Determine the (x, y) coordinate at the center of the cell enclosing the given text.  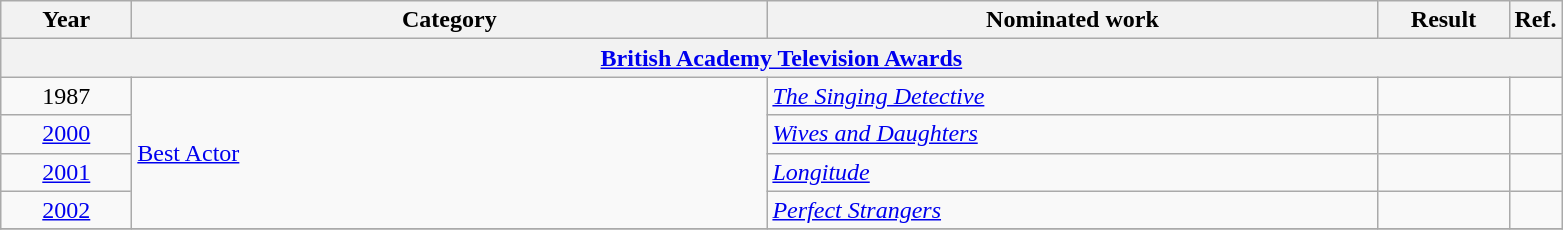
Year (66, 20)
British Academy Television Awards (782, 58)
Wives and Daughters (1072, 134)
The Singing Detective (1072, 96)
Perfect Strangers (1072, 210)
Category (450, 20)
Nominated work (1072, 20)
2000 (66, 134)
2001 (66, 172)
Ref. (1536, 20)
Longitude (1072, 172)
2002 (66, 210)
Result (1444, 20)
Best Actor (450, 153)
1987 (66, 96)
